Search for the cell housing the specified text and yield its [x, y] center coordinate. 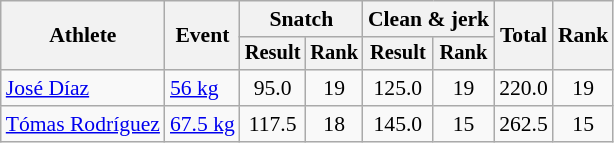
117.5 [273, 124]
Athlete [83, 36]
125.0 [398, 88]
56 kg [202, 88]
Snatch [302, 19]
95.0 [273, 88]
Clean & jerk [428, 19]
Event [202, 36]
José Díaz [83, 88]
145.0 [398, 124]
18 [334, 124]
Total [524, 36]
262.5 [524, 124]
220.0 [524, 88]
67.5 kg [202, 124]
Tómas Rodríguez [83, 124]
